Locate the cell with the specified text and output its [X, Y] center coordinate. 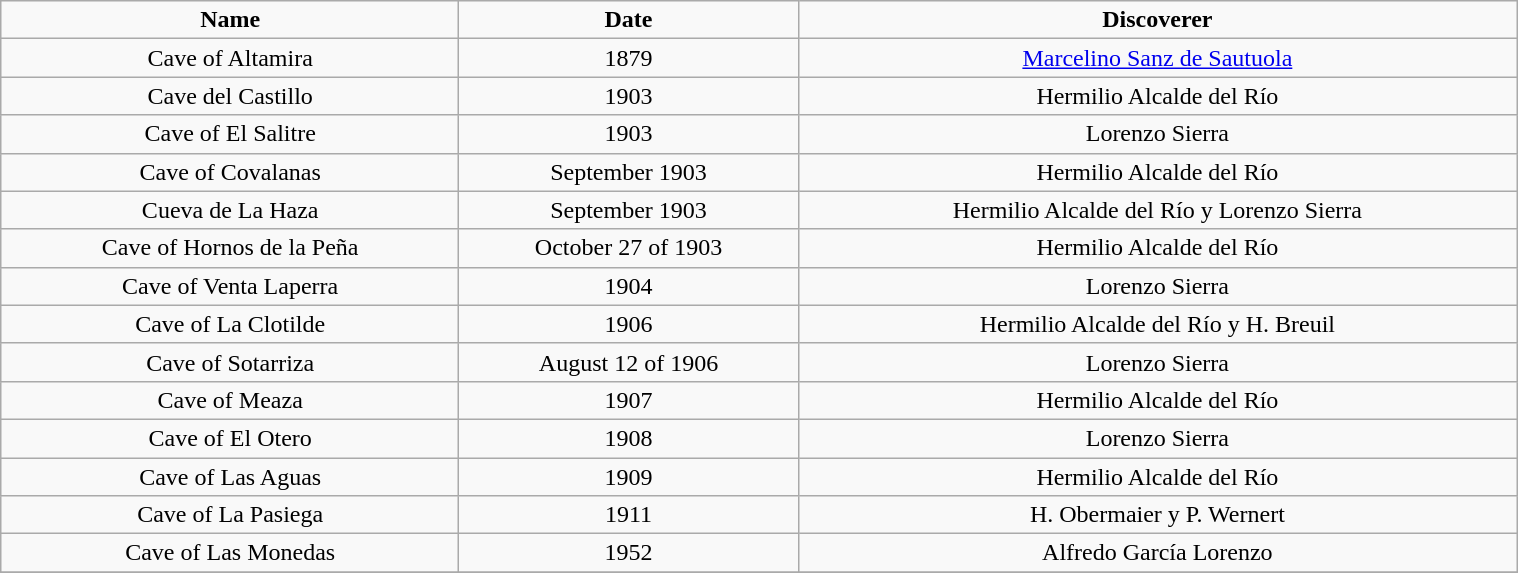
Cave of El Salitre [230, 134]
1907 [628, 400]
Cave del Castillo [230, 96]
H. Obermaier y P. Wernert [1158, 515]
Hermilio Alcalde del Río y H. Breuil [1158, 324]
1911 [628, 515]
1952 [628, 553]
Cave of Meaza [230, 400]
Name [230, 20]
Cave of Sotarriza [230, 362]
Cave of Las Monedas [230, 553]
October 27 of 1903 [628, 248]
1909 [628, 477]
1879 [628, 58]
Date [628, 20]
1908 [628, 438]
Alfredo García Lorenzo [1158, 553]
Cave of La Pasiega [230, 515]
Discoverer [1158, 20]
Cueva de La Haza [230, 210]
Cave of Altamira [230, 58]
Cave of Hornos de la Peña [230, 248]
Cave of Venta Laperra [230, 286]
Cave of El Otero [230, 438]
1904 [628, 286]
August 12 of 1906 [628, 362]
Marcelino Sanz de Sautuola [1158, 58]
Hermilio Alcalde del Río y Lorenzo Sierra [1158, 210]
Cave of Covalanas [230, 172]
Cave of Las Aguas [230, 477]
Cave of La Clotilde [230, 324]
1906 [628, 324]
